Identify which cell holds the provided text, then report its (x, y) central coordinate. 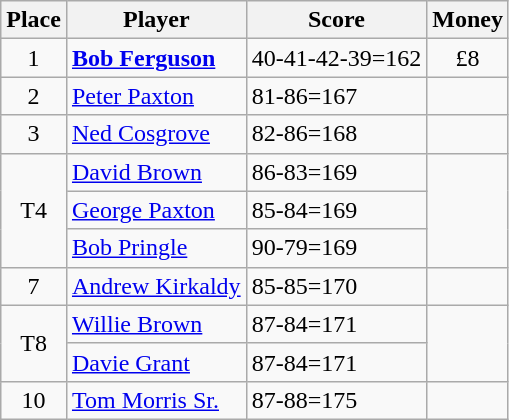
Ned Cosgrove (156, 134)
Bob Pringle (156, 248)
Player (156, 20)
Willie Brown (156, 324)
Money (468, 20)
3 (34, 134)
82-86=168 (336, 134)
7 (34, 286)
85-84=169 (336, 210)
Place (34, 20)
Davie Grant (156, 362)
1 (34, 58)
Andrew Kirkaldy (156, 286)
David Brown (156, 172)
90-79=169 (336, 248)
Bob Ferguson (156, 58)
87-88=175 (336, 400)
81-86=167 (336, 96)
85-85=170 (336, 286)
86-83=169 (336, 172)
George Paxton (156, 210)
10 (34, 400)
Score (336, 20)
£8 (468, 58)
40-41-42-39=162 (336, 58)
T8 (34, 343)
Peter Paxton (156, 96)
2 (34, 96)
T4 (34, 210)
Tom Morris Sr. (156, 400)
